Detect which cell encompasses the target text, then output its (X, Y) center coordinate. 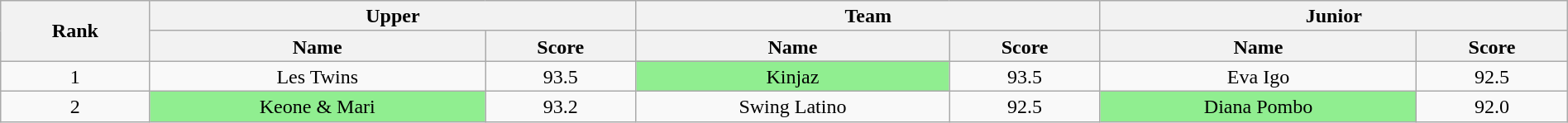
Eva Igo (1258, 76)
Kinjaz (792, 76)
Rank (75, 31)
2 (75, 106)
Diana Pombo (1258, 106)
1 (75, 76)
Upper (393, 17)
Junior (1333, 17)
93.2 (561, 106)
Les Twins (318, 76)
Swing Latino (792, 106)
92.0 (1492, 106)
Team (868, 17)
Keone & Mari (318, 106)
